Search for the cell housing the specified text and yield its (X, Y) center coordinate. 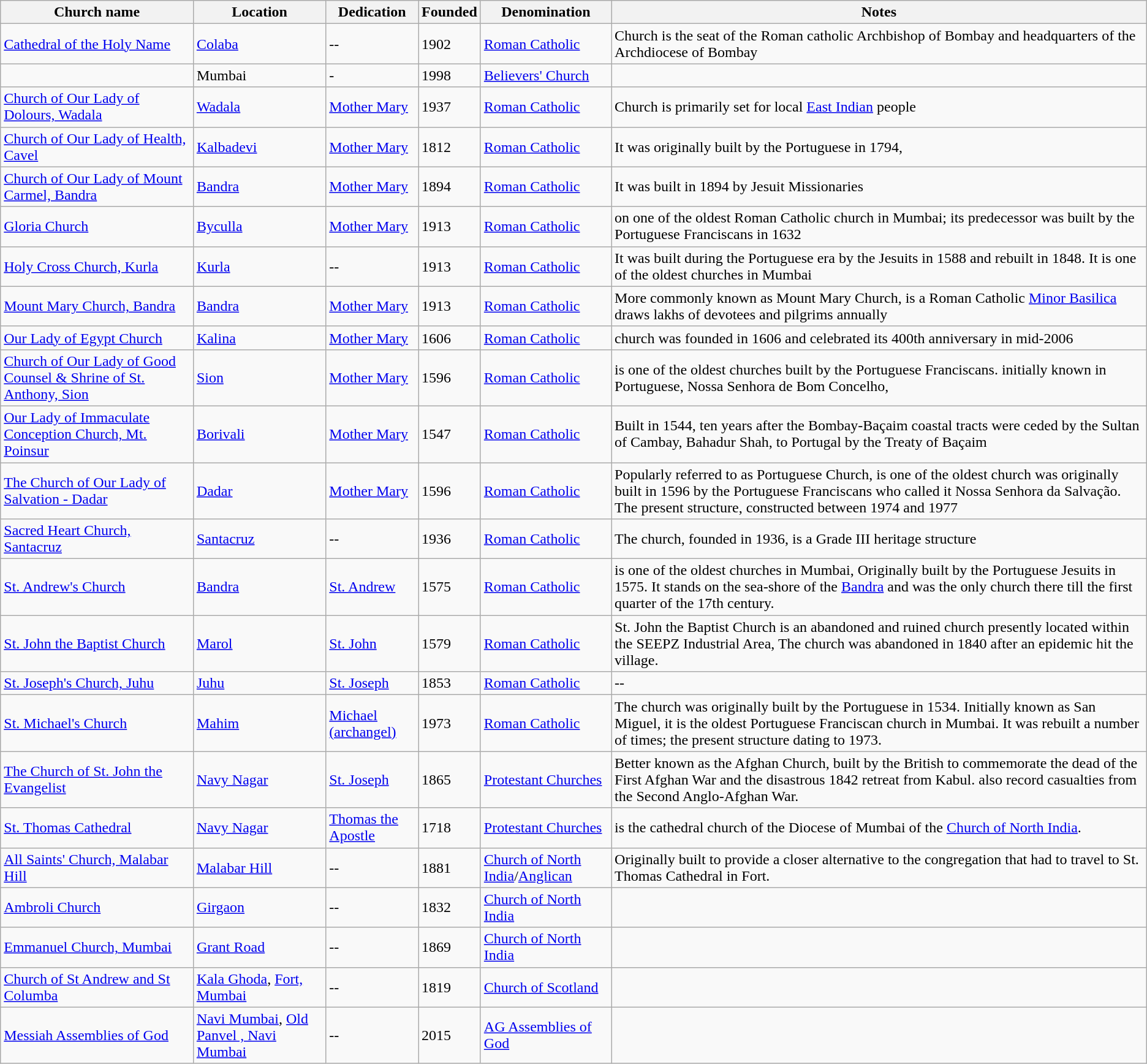
Church of Scotland (545, 987)
Church of Our Lady of Health, Cavel (97, 147)
Santacruz (259, 539)
1718 (450, 827)
It was built in 1894 by Jesuit Missionaries (879, 186)
1998 (450, 75)
Emmanuel Church, Mumbai (97, 948)
Mount Mary Church, Bandra (97, 306)
It was built during the Portuguese era by the Jesuits in 1588 and rebuilt in 1848. It is one of the oldest churches in Mumbai (879, 266)
Church of St Andrew and St Columba (97, 987)
The Church of St. John the Evangelist (97, 780)
Built in 1544, ten years after the Bombay-Baçaim coastal tracts were ceded by the Sultan of Cambay, Bahadur Shah, to Portugal by the Treaty of Baçaim (879, 434)
Church of Our Lady of Mount Carmel, Bandra (97, 186)
Malabar Hill (259, 868)
1894 (450, 186)
Founded (450, 12)
Our Lady of Immaculate Conception Church, Mt. Poinsur (97, 434)
Kurla (259, 266)
Borivali (259, 434)
Thomas the Apostle (373, 827)
Church is primarily set for local East Indian people (879, 107)
Location (259, 12)
More commonly known as Mount Mary Church, is a Roman Catholic Minor Basilica draws lakhs of devotees and pilgrims annually (879, 306)
1812 (450, 147)
Gloria Church (97, 227)
St. Thomas Cathedral (97, 827)
St. John (373, 644)
Church name (97, 12)
Church of Our Lady of Dolours, Wadala (97, 107)
1575 (450, 587)
church was founded in 1606 and celebrated its 400th anniversary in mid-2006 (879, 338)
1936 (450, 539)
All Saints' Church, Malabar Hill (97, 868)
Church of North India/Anglican (545, 868)
St. Michael's Church (97, 723)
St. Andrew (373, 587)
Sacred Heart Church, Santacruz (97, 539)
1579 (450, 644)
Notes (879, 12)
Church is the seat of the Roman catholic Archbishop of Bombay and headquarters of the Archdiocese of Bombay (879, 44)
St. John the Baptist Church (97, 644)
The church, founded in 1936, is a Grade III heritage structure (879, 539)
1853 (450, 683)
AG Assemblies of God (545, 1035)
on one of the oldest Roman Catholic church in Mumbai; its predecessor was built by the Portuguese Franciscans in 1632 (879, 227)
The Church of Our Lady of Salvation - Dadar (97, 490)
Mahim (259, 723)
2015 (450, 1035)
Mumbai (259, 75)
1937 (450, 107)
1819 (450, 987)
Marol (259, 644)
Ambroli Church (97, 907)
Michael (archangel) (373, 723)
Originally built to provide a closer alternative to the congregation that had to travel to St. Thomas Cathedral in Fort. (879, 868)
Believers' Church (545, 75)
Cathedral of the Holy Name (97, 44)
Messiah Assemblies of God (97, 1035)
Our Lady of Egypt Church (97, 338)
1865 (450, 780)
Grant Road (259, 948)
Denomination (545, 12)
Church of Our Lady of Good Counsel & Shrine of St. Anthony, Sion (97, 378)
Dadar (259, 490)
St. Andrew's Church (97, 587)
Byculla (259, 227)
It was originally built by the Portuguese in 1794, (879, 147)
1547 (450, 434)
Navi Mumbai, Old Panvel , Navi Mumbai (259, 1035)
1832 (450, 907)
is one of the oldest churches built by the Portuguese Franciscans. initially known in Portuguese, Nossa Senhora de Bom Concelho, (879, 378)
is the cathedral church of the Diocese of Mumbai of the Church of North India. (879, 827)
Dedication (373, 12)
Holy Cross Church, Kurla (97, 266)
Kalina (259, 338)
Wadala (259, 107)
St. Joseph's Church, Juhu (97, 683)
Girgaon (259, 907)
Colaba (259, 44)
Sion (259, 378)
1973 (450, 723)
1606 (450, 338)
- (373, 75)
Kalbadevi (259, 147)
1902 (450, 44)
Juhu (259, 683)
1869 (450, 948)
Kala Ghoda, Fort, Mumbai (259, 987)
1881 (450, 868)
